Pinpoint the cell where the given text exists, returning its [x, y] midpoint coordinate. 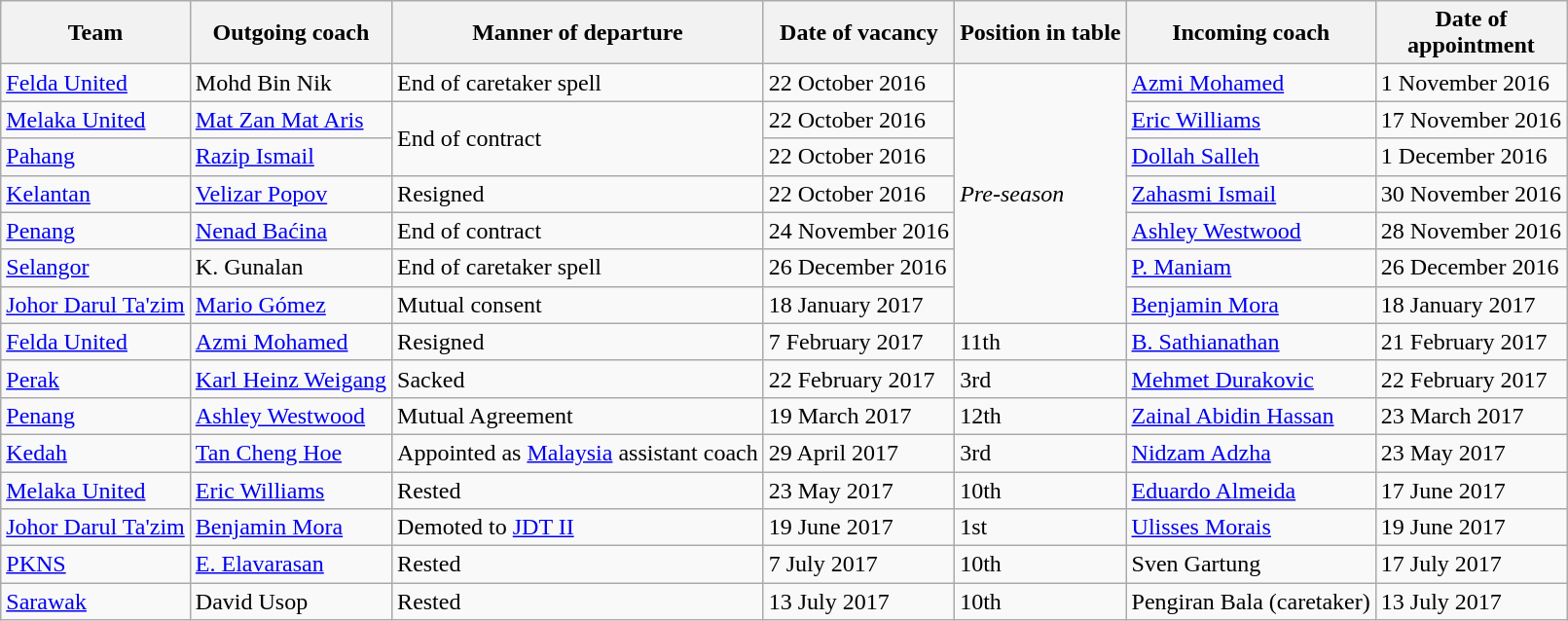
PKNS [95, 565]
28 November 2016 [1471, 231]
23 March 2017 [1471, 416]
Razip Ismail [290, 157]
Selangor [95, 268]
Kedah [95, 453]
Mohd Bin Nik [290, 83]
17 November 2016 [1471, 120]
Mario Gómez [290, 305]
Pre-season [1040, 194]
Mutual Agreement [578, 416]
7 July 2017 [858, 565]
Sacked [578, 379]
Appointed as Malaysia assistant coach [578, 453]
Outgoing coach [290, 33]
12th [1040, 416]
29 April 2017 [858, 453]
1 December 2016 [1471, 157]
17 June 2017 [1471, 490]
Perak [95, 379]
1 November 2016 [1471, 83]
B. Sathianathan [1251, 342]
7 February 2017 [858, 342]
17 July 2017 [1471, 565]
Pahang [95, 157]
Date of vacancy [858, 33]
Zainal Abidin Hassan [1251, 416]
Sarawak [95, 602]
Mehmet Durakovic [1251, 379]
Nidzam Adzha [1251, 453]
Position in table [1040, 33]
Sven Gartung [1251, 565]
Velizar Popov [290, 194]
Nenad Baćina [290, 231]
David Usop [290, 602]
Team [95, 33]
Manner of departure [578, 33]
E. Elavarasan [290, 565]
Tan Cheng Hoe [290, 453]
Ulisses Morais [1251, 528]
21 February 2017 [1471, 342]
Karl Heinz Weigang [290, 379]
P. Maniam [1251, 268]
Zahasmi Ismail [1251, 194]
K. Gunalan [290, 268]
11th [1040, 342]
Incoming coach [1251, 33]
Demoted to JDT II [578, 528]
Eduardo Almeida [1251, 490]
Mat Zan Mat Aris [290, 120]
Date ofappointment [1471, 33]
24 November 2016 [858, 231]
1st [1040, 528]
Pengiran Bala (caretaker) [1251, 602]
Dollah Salleh [1251, 157]
Mutual consent [578, 305]
Kelantan [95, 194]
30 November 2016 [1471, 194]
19 March 2017 [858, 416]
